Return the (x, y) coordinate for the center point of the cell that contains the specified text.  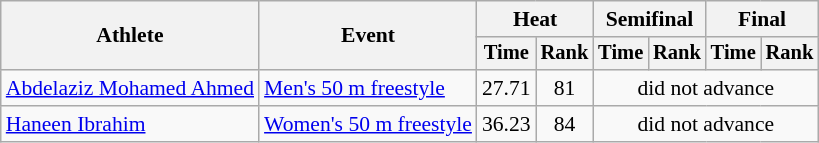
Athlete (130, 36)
81 (565, 88)
Men's 50 m freestyle (368, 88)
84 (565, 124)
36.23 (506, 124)
Event (368, 36)
Final (762, 19)
Abdelaziz Mohamed Ahmed (130, 88)
Semifinal (649, 19)
Haneen Ibrahim (130, 124)
Heat (535, 19)
Women's 50 m freestyle (368, 124)
27.71 (506, 88)
